Detect which cell encompasses the target text, then output its (X, Y) center coordinate. 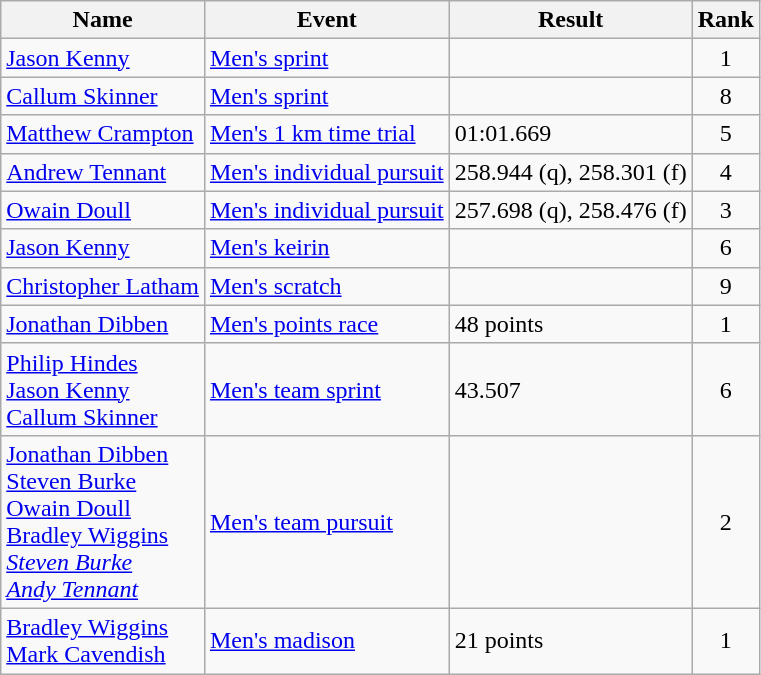
Name (103, 20)
Rank (726, 20)
Result (570, 20)
258.944 (q), 258.301 (f) (570, 172)
5 (726, 134)
Men's points race (326, 324)
9 (726, 286)
257.698 (q), 258.476 (f) (570, 210)
Jonathan DibbenSteven BurkeOwain DoullBradley WigginsSteven BurkeAndy Tennant (103, 522)
Men's team pursuit (326, 522)
Men's madison (326, 640)
2 (726, 522)
48 points (570, 324)
Event (326, 20)
Men's 1 km time trial (326, 134)
Bradley WigginsMark Cavendish (103, 640)
43.507 (570, 389)
Jonathan Dibben (103, 324)
Philip HindesJason KennyCallum Skinner (103, 389)
8 (726, 96)
Christopher Latham (103, 286)
Matthew Crampton (103, 134)
Callum Skinner (103, 96)
3 (726, 210)
Owain Doull (103, 210)
Men's team sprint (326, 389)
Men's keirin (326, 248)
21 points (570, 640)
Men's scratch (326, 286)
01:01.669 (570, 134)
Andrew Tennant (103, 172)
4 (726, 172)
